Output the [x, y] coordinate of the center of the cell containing the given text.  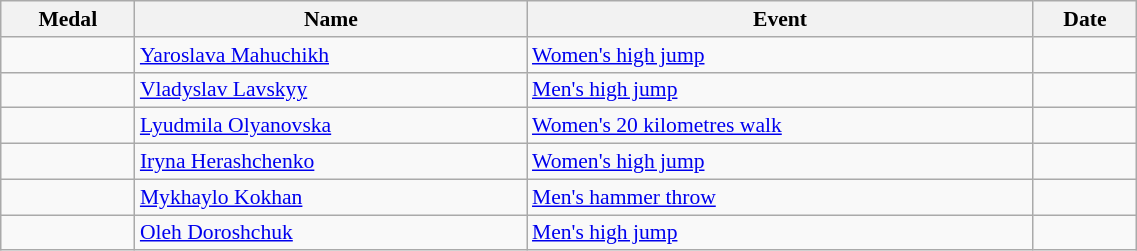
Yaroslava Mahuchikh [331, 55]
Event [780, 19]
Date [1085, 19]
Oleh Doroshchuk [331, 233]
Men's hammer throw [780, 197]
Vladyslav Lavskyy [331, 90]
Iryna Herashchenko [331, 162]
Women's 20 kilometres walk [780, 126]
Medal [68, 19]
Lyudmila Olyanovska [331, 126]
Name [331, 19]
Mykhaylo Kokhan [331, 197]
